Output the (X, Y) coordinate of the center of the cell containing the given text.  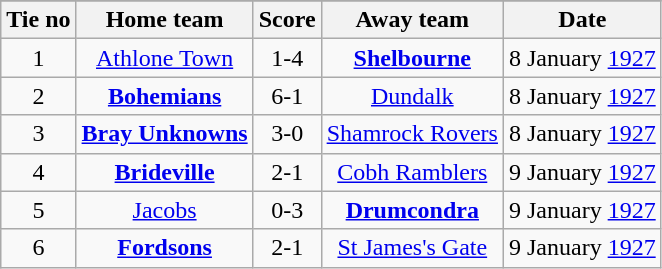
4 (38, 172)
Cobh Ramblers (412, 172)
3-0 (287, 134)
3 (38, 134)
2 (38, 96)
5 (38, 210)
Jacobs (164, 210)
Away team (412, 20)
Home team (164, 20)
Shelbourne (412, 58)
0-3 (287, 210)
Score (287, 20)
Dundalk (412, 96)
Drumcondra (412, 210)
Bohemians (164, 96)
6 (38, 248)
1 (38, 58)
Shamrock Rovers (412, 134)
Athlone Town (164, 58)
1-4 (287, 58)
Bray Unknowns (164, 134)
Tie no (38, 20)
St James's Gate (412, 248)
Date (582, 20)
Fordsons (164, 248)
Brideville (164, 172)
6-1 (287, 96)
